Find where the given text appears and provide that cell's center as [x, y] coordinate. 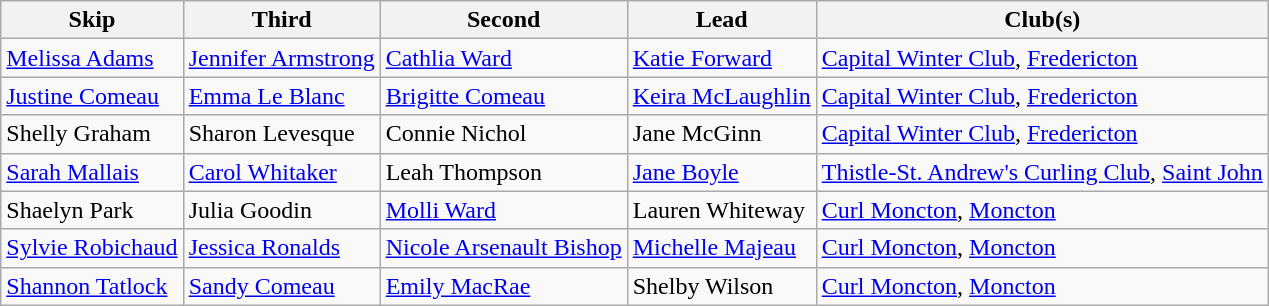
Shaelyn Park [92, 210]
Connie Nichol [504, 134]
Shelly Graham [92, 134]
Michelle Majeau [722, 248]
Cathlia Ward [504, 58]
Brigitte Comeau [504, 96]
Jane McGinn [722, 134]
Keira McLaughlin [722, 96]
Sarah Mallais [92, 172]
Lauren Whiteway [722, 210]
Emily MacRae [504, 286]
Lead [722, 20]
Sandy Comeau [282, 286]
Skip [92, 20]
Jessica Ronalds [282, 248]
Molli Ward [504, 210]
Nicole Arsenault Bishop [504, 248]
Jane Boyle [722, 172]
Katie Forward [722, 58]
Justine Comeau [92, 96]
Club(s) [1042, 20]
Shannon Tatlock [92, 286]
Julia Goodin [282, 210]
Shelby Wilson [722, 286]
Melissa Adams [92, 58]
Jennifer Armstrong [282, 58]
Third [282, 20]
Sharon Levesque [282, 134]
Leah Thompson [504, 172]
Emma Le Blanc [282, 96]
Thistle-St. Andrew's Curling Club, Saint John [1042, 172]
Sylvie Robichaud [92, 248]
Second [504, 20]
Carol Whitaker [282, 172]
